Capture the cell that displays the provided text and extract its (x, y) central coordinate. 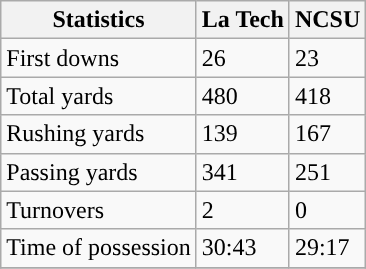
23 (327, 58)
29:17 (327, 248)
0 (327, 210)
341 (242, 172)
30:43 (242, 248)
480 (242, 96)
Statistics (99, 20)
Rushing yards (99, 134)
La Tech (242, 20)
418 (327, 96)
139 (242, 134)
NCSU (327, 20)
251 (327, 172)
2 (242, 210)
Turnovers (99, 210)
Passing yards (99, 172)
167 (327, 134)
First downs (99, 58)
Total yards (99, 96)
Time of possession (99, 248)
26 (242, 58)
